Find where the given text appears and provide that cell's center as [x, y] coordinate. 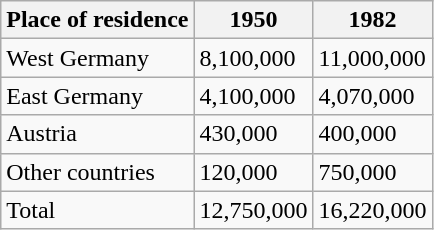
11,000,000 [372, 58]
East Germany [98, 96]
16,220,000 [372, 210]
120,000 [254, 172]
750,000 [372, 172]
430,000 [254, 134]
Total [98, 210]
4,100,000 [254, 96]
8,100,000 [254, 58]
400,000 [372, 134]
Place of residence [98, 20]
4,070,000 [372, 96]
1950 [254, 20]
1982 [372, 20]
12,750,000 [254, 210]
Austria [98, 134]
West Germany [98, 58]
Other countries [98, 172]
